Extract the (X, Y) coordinate from the center of the cell holding the provided text.  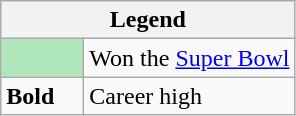
Career high (190, 96)
Won the Super Bowl (190, 58)
Legend (148, 20)
Bold (42, 96)
